Scan for the cell matching the given text and deliver its (x, y) coordinate at center. 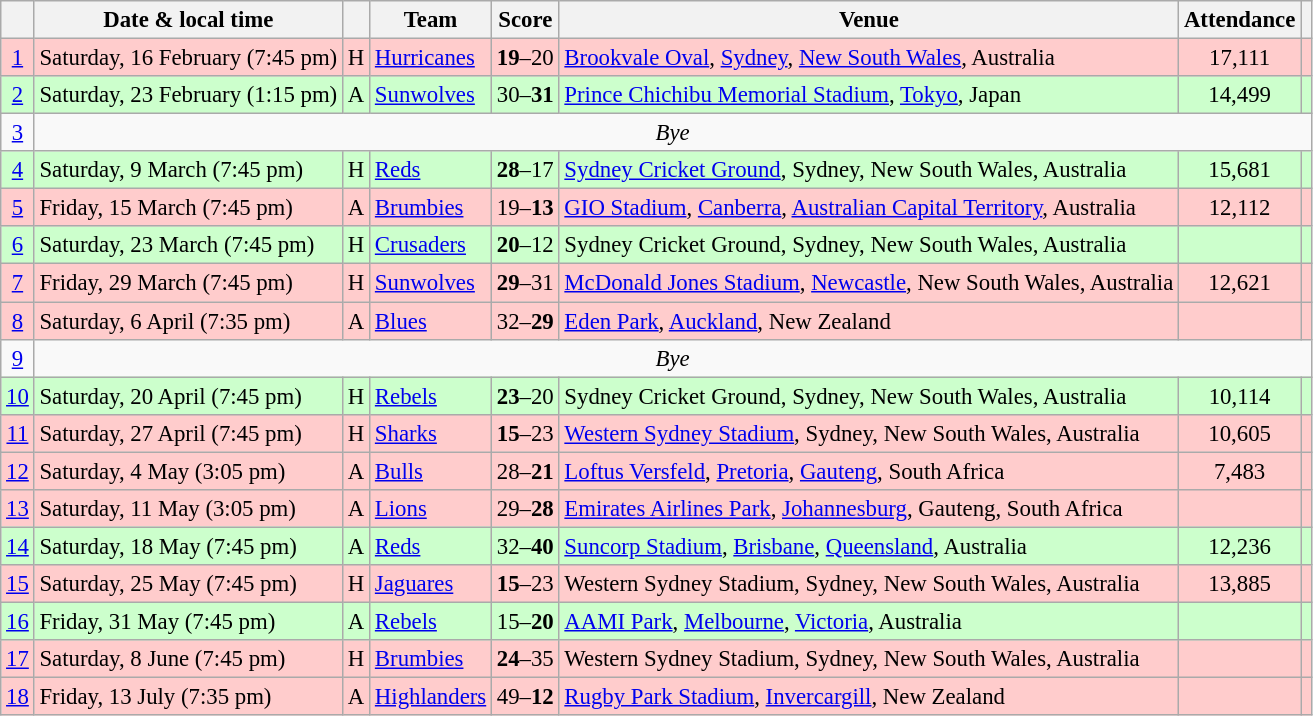
10,114 (1240, 396)
28–21 (526, 471)
10,605 (1240, 433)
13,885 (1240, 584)
AAMI Park, Melbourne, Victoria, Australia (869, 621)
Saturday, 4 May (3:05 pm) (188, 471)
7,483 (1240, 471)
32–40 (526, 546)
Attendance (1240, 20)
19–20 (526, 58)
1 (18, 58)
28–17 (526, 170)
Crusaders (431, 245)
Saturday, 8 June (7:45 pm) (188, 659)
15 (18, 584)
7 (18, 283)
18 (18, 697)
Saturday, 23 March (7:45 pm) (188, 245)
29–31 (526, 283)
6 (18, 245)
12,112 (1240, 208)
Highlanders (431, 697)
Eden Park, Auckland, New Zealand (869, 321)
15,681 (1240, 170)
Date & local time (188, 20)
Lions (431, 509)
13 (18, 509)
Saturday, 6 April (7:35 pm) (188, 321)
Saturday, 11 May (3:05 pm) (188, 509)
Friday, 31 May (7:45 pm) (188, 621)
Venue (869, 20)
Friday, 15 March (7:45 pm) (188, 208)
19–13 (526, 208)
30–31 (526, 95)
McDonald Jones Stadium, Newcastle, New South Wales, Australia (869, 283)
Brookvale Oval, Sydney, New South Wales, Australia (869, 58)
14 (18, 546)
17 (18, 659)
11 (18, 433)
Team (431, 20)
2 (18, 95)
20–12 (526, 245)
14,499 (1240, 95)
Rugby Park Stadium, Invercargill, New Zealand (869, 697)
5 (18, 208)
Saturday, 27 April (7:45 pm) (188, 433)
Friday, 29 March (7:45 pm) (188, 283)
15–20 (526, 621)
Sharks (431, 433)
Suncorp Stadium, Brisbane, Queensland, Australia (869, 546)
Saturday, 18 May (7:45 pm) (188, 546)
Loftus Versfeld, Pretoria, Gauteng, South Africa (869, 471)
17,111 (1240, 58)
Bulls (431, 471)
9 (18, 358)
3 (18, 133)
Saturday, 25 May (7:45 pm) (188, 584)
16 (18, 621)
Saturday, 23 February (1:15 pm) (188, 95)
23–20 (526, 396)
Saturday, 20 April (7:45 pm) (188, 396)
Friday, 13 July (7:35 pm) (188, 697)
29–28 (526, 509)
49–12 (526, 697)
12 (18, 471)
10 (18, 396)
GIO Stadium, Canberra, Australian Capital Territory, Australia (869, 208)
Hurricanes (431, 58)
Saturday, 9 March (7:45 pm) (188, 170)
Blues (431, 321)
4 (18, 170)
Jaguares (431, 584)
Emirates Airlines Park, Johannesburg, Gauteng, South Africa (869, 509)
32–29 (526, 321)
12,236 (1240, 546)
12,621 (1240, 283)
Prince Chichibu Memorial Stadium, Tokyo, Japan (869, 95)
8 (18, 321)
Score (526, 20)
Saturday, 16 February (7:45 pm) (188, 58)
24–35 (526, 659)
